Return (x, y) of the center of cell containing provided text 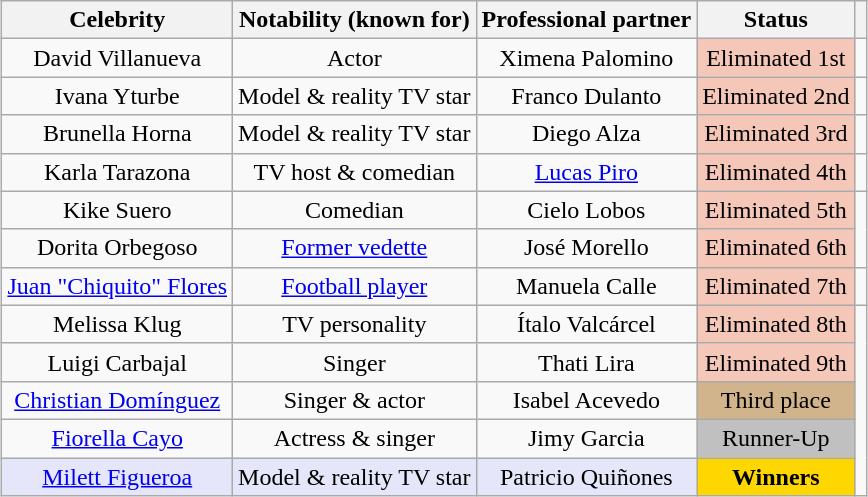
Singer & actor (354, 400)
David Villanueva (118, 58)
Brunella Horna (118, 134)
Fiorella Cayo (118, 438)
Milett Figueroa (118, 477)
Eliminated 9th (776, 362)
TV host & comedian (354, 172)
Former vedette (354, 248)
Runner-Up (776, 438)
Eliminated 2nd (776, 96)
Eliminated 3rd (776, 134)
Eliminated 8th (776, 324)
Isabel Acevedo (586, 400)
Third place (776, 400)
Notability (known for) (354, 20)
Ivana Yturbe (118, 96)
Lucas Piro (586, 172)
Franco Dulanto (586, 96)
Eliminated 6th (776, 248)
Winners (776, 477)
Professional partner (586, 20)
Christian Domínguez (118, 400)
Eliminated 1st (776, 58)
Luigi Carbajal (118, 362)
Singer (354, 362)
Kike Suero (118, 210)
Celebrity (118, 20)
Football player (354, 286)
Jimy Garcia (586, 438)
Comedian (354, 210)
Dorita Orbegoso (118, 248)
Actress & singer (354, 438)
Eliminated 4th (776, 172)
Patricio Quiñones (586, 477)
José Morello (586, 248)
TV personality (354, 324)
Karla Tarazona (118, 172)
Manuela Calle (586, 286)
Status (776, 20)
Melissa Klug (118, 324)
Ítalo Valcárcel (586, 324)
Ximena Palomino (586, 58)
Actor (354, 58)
Juan "Chiquito" Flores (118, 286)
Diego Alza (586, 134)
Thati Lira (586, 362)
Eliminated 5th (776, 210)
Eliminated 7th (776, 286)
Cielo Lobos (586, 210)
